Pinpoint the cell where the given text exists, returning its (x, y) midpoint coordinate. 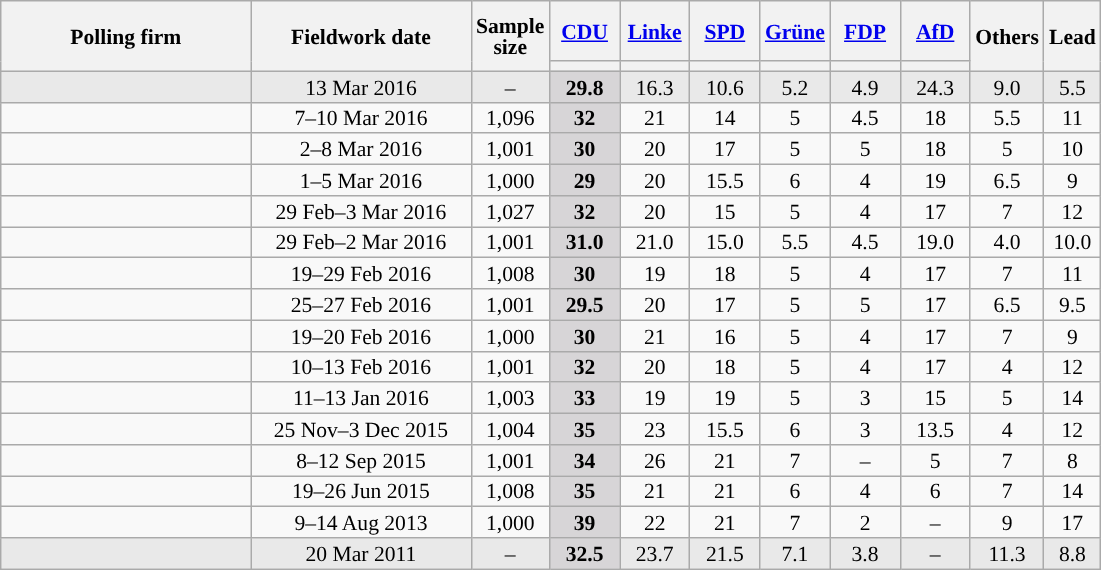
39 (584, 522)
20 Mar 2011 (361, 554)
1,003 (510, 398)
10–13 Feb 2016 (361, 366)
3.8 (865, 554)
29 Feb–2 Mar 2016 (361, 242)
8 (1072, 460)
23 (655, 430)
8–12 Sep 2015 (361, 460)
4.0 (1007, 242)
29.8 (584, 86)
1,027 (510, 212)
15.0 (725, 242)
Polling firm (126, 36)
29 (584, 180)
2 (865, 522)
5.2 (795, 86)
2–8 Mar 2016 (361, 150)
13.5 (935, 430)
21.0 (655, 242)
21.5 (725, 554)
31.0 (584, 242)
AfD (935, 31)
25 Nov–3 Dec 2015 (361, 430)
10.0 (1072, 242)
23.7 (655, 554)
33 (584, 398)
13 Mar 2016 (361, 86)
9–14 Aug 2013 (361, 522)
25–27 Feb 2016 (361, 304)
1,096 (510, 118)
19–20 Feb 2016 (361, 336)
4.9 (865, 86)
Fieldwork date (361, 36)
CDU (584, 31)
24.3 (935, 86)
SPD (725, 31)
11–13 Jan 2016 (361, 398)
1,004 (510, 430)
34 (584, 460)
Samplesize (510, 36)
19.0 (935, 242)
Grüne (795, 31)
16.3 (655, 86)
29 Feb–3 Mar 2016 (361, 212)
FDP (865, 31)
19–29 Feb 2016 (361, 274)
8.8 (1072, 554)
9.0 (1007, 86)
7.1 (795, 554)
1–5 Mar 2016 (361, 180)
10.6 (725, 86)
Lead (1072, 36)
10 (1072, 150)
22 (655, 522)
19–26 Jun 2015 (361, 492)
Linke (655, 31)
32.5 (584, 554)
16 (725, 336)
Others (1007, 36)
26 (655, 460)
11.3 (1007, 554)
29.5 (584, 304)
7–10 Mar 2016 (361, 118)
9.5 (1072, 304)
